Identify which cell holds the provided text, then report its [X, Y] central coordinate. 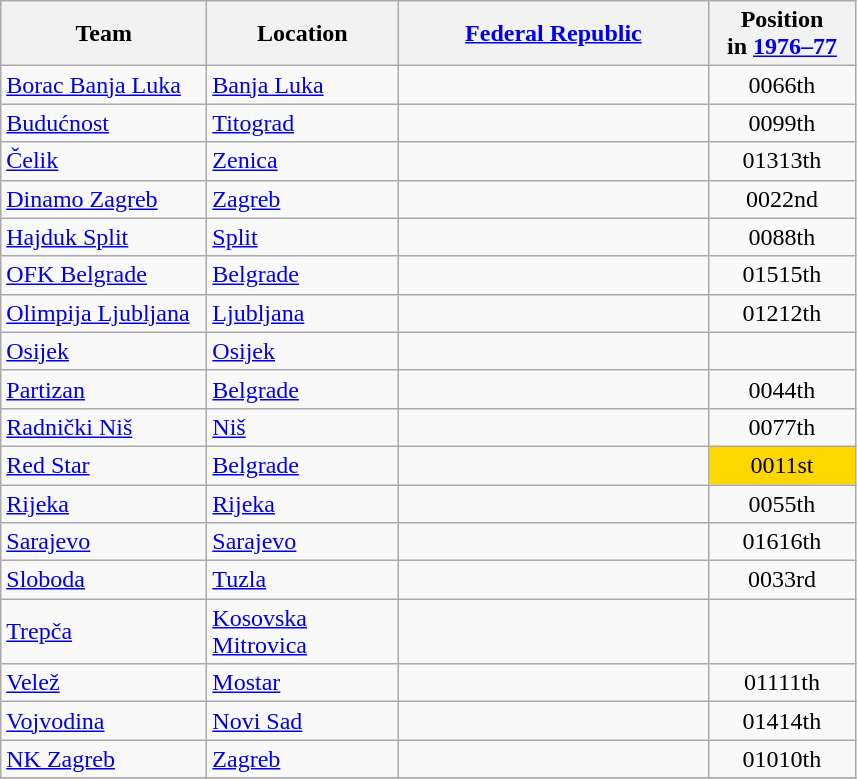
0077th [782, 427]
Banja Luka [302, 85]
0044th [782, 389]
Partizan [104, 389]
Trepča [104, 632]
0033rd [782, 580]
01010th [782, 759]
0055th [782, 503]
Vojvodina [104, 721]
0088th [782, 237]
Location [302, 34]
Čelik [104, 161]
01111th [782, 683]
Team [104, 34]
Federal Republic [554, 34]
0066th [782, 85]
NK Zagreb [104, 759]
Positionin 1976–77 [782, 34]
Kosovska Mitrovica [302, 632]
Ljubljana [302, 313]
0011st [782, 465]
01414th [782, 721]
Mostar [302, 683]
0099th [782, 123]
Sloboda [104, 580]
OFK Belgrade [104, 275]
Niš [302, 427]
Split [302, 237]
01515th [782, 275]
Red Star [104, 465]
01212th [782, 313]
01616th [782, 542]
Radnički Niš [104, 427]
Velež [104, 683]
Borac Banja Luka [104, 85]
Zenica [302, 161]
Dinamo Zagreb [104, 199]
Budućnost [104, 123]
Olimpija Ljubljana [104, 313]
01313th [782, 161]
Novi Sad [302, 721]
0022nd [782, 199]
Tuzla [302, 580]
Titograd [302, 123]
Hajduk Split [104, 237]
